Extract the (X, Y) coordinate from the center of the cell holding the provided text.  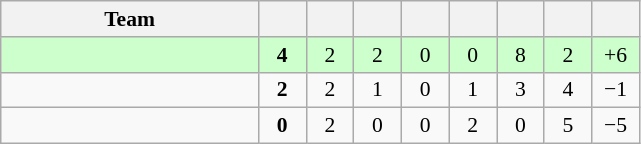
−1 (616, 90)
5 (568, 126)
3 (520, 90)
8 (520, 55)
−5 (616, 126)
Team (130, 19)
+6 (616, 55)
